Extract the (x, y) coordinate from the center of the cell holding the provided text.  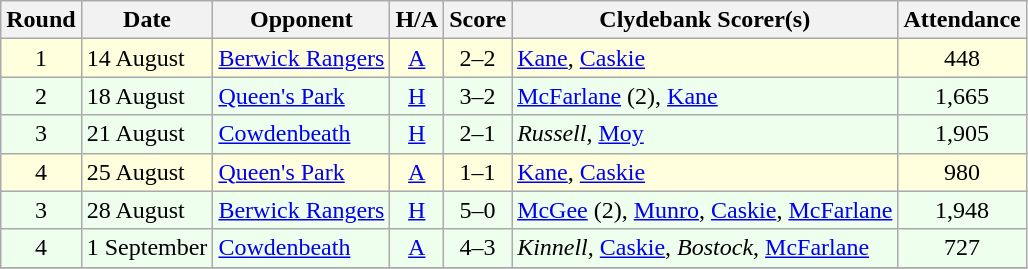
1,905 (962, 134)
Round (41, 20)
5–0 (478, 210)
21 August (147, 134)
2 (41, 96)
Score (478, 20)
14 August (147, 58)
H/A (417, 20)
25 August (147, 172)
Kinnell, Caskie, Bostock, McFarlane (705, 248)
2–1 (478, 134)
3–2 (478, 96)
4–3 (478, 248)
Russell, Moy (705, 134)
Date (147, 20)
Clydebank Scorer(s) (705, 20)
1–1 (478, 172)
28 August (147, 210)
McFarlane (2), Kane (705, 96)
1 (41, 58)
448 (962, 58)
1 September (147, 248)
1,665 (962, 96)
McGee (2), Munro, Caskie, McFarlane (705, 210)
1,948 (962, 210)
Opponent (302, 20)
980 (962, 172)
18 August (147, 96)
2–2 (478, 58)
Attendance (962, 20)
727 (962, 248)
